Identify which cell holds the provided text, then report its (x, y) central coordinate. 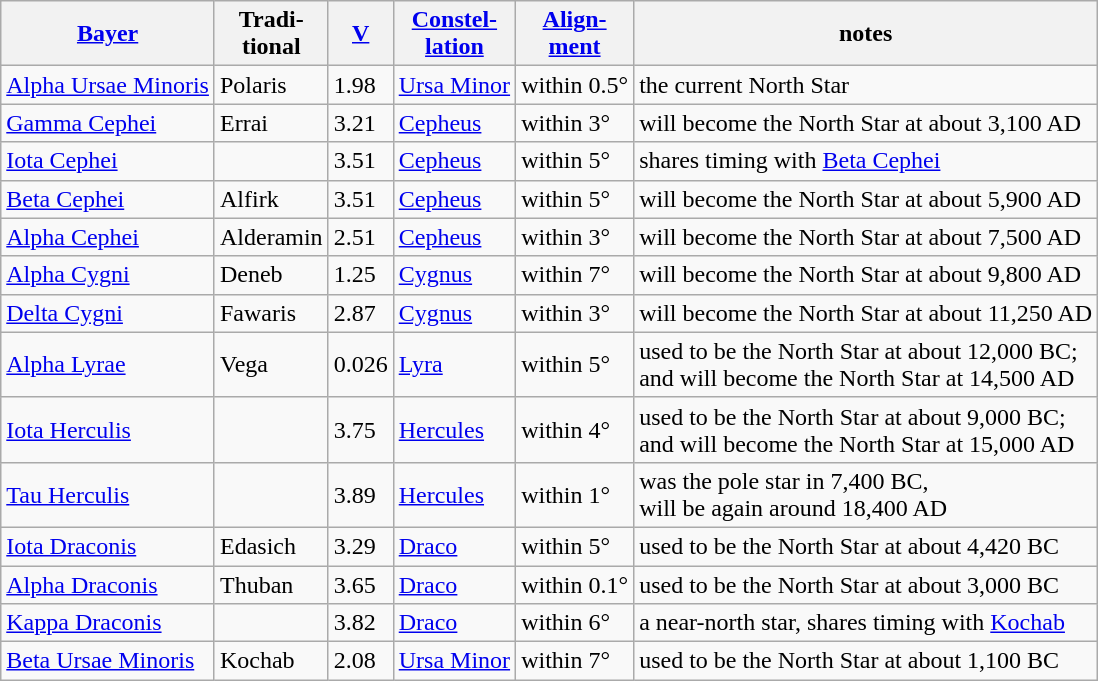
Fawaris (271, 313)
used to be the North Star at about 3,000 BC (866, 585)
Iota Draconis (108, 546)
will become the North Star at about 7,500 AD (866, 237)
Iota Cephei (108, 161)
Alpha Draconis (108, 585)
1.98 (360, 85)
within 0.1° (575, 585)
Delta Cygni (108, 313)
within 4° (575, 430)
within 6° (575, 623)
Tradi-tional (271, 34)
Alpha Ursae Minoris (108, 85)
Vega (271, 364)
Constel-lation (454, 34)
3.65 (360, 585)
Alpha Lyrae (108, 364)
3.21 (360, 123)
Thuban (271, 585)
3.29 (360, 546)
will become the North Star at about 11,250 AD (866, 313)
was the pole star in 7,400 BC,will be again around 18,400 AD (866, 494)
Errai (271, 123)
Iota Herculis (108, 430)
Deneb (271, 275)
Gamma Cephei (108, 123)
3.75 (360, 430)
2.08 (360, 661)
V (360, 34)
within 0.5° (575, 85)
notes (866, 34)
2.51 (360, 237)
Beta Cephei (108, 199)
Align-ment (575, 34)
Edasich (271, 546)
will become the North Star at about 9,800 AD (866, 275)
used to be the North Star at about 4,420 BC (866, 546)
Kappa Draconis (108, 623)
3.82 (360, 623)
will become the North Star at about 5,900 AD (866, 199)
1.25 (360, 275)
Bayer (108, 34)
shares timing with Beta Cephei (866, 161)
Tau Herculis (108, 494)
a near-north star, shares timing with Kochab (866, 623)
Alfirk (271, 199)
used to be the North Star at about 12,000 BC;and will become the North Star at 14,500 AD (866, 364)
Beta Ursae Minoris (108, 661)
Polaris (271, 85)
Lyra (454, 364)
Alpha Cephei (108, 237)
within 1° (575, 494)
0.026 (360, 364)
used to be the North Star at about 1,100 BC (866, 661)
will become the North Star at about 3,100 AD (866, 123)
Alderamin (271, 237)
used to be the North Star at about 9,000 BC;and will become the North Star at 15,000 AD (866, 430)
3.89 (360, 494)
the current North Star (866, 85)
2.87 (360, 313)
Alpha Cygni (108, 275)
Kochab (271, 661)
